Detect which cell encompasses the target text, then output its [X, Y] center coordinate. 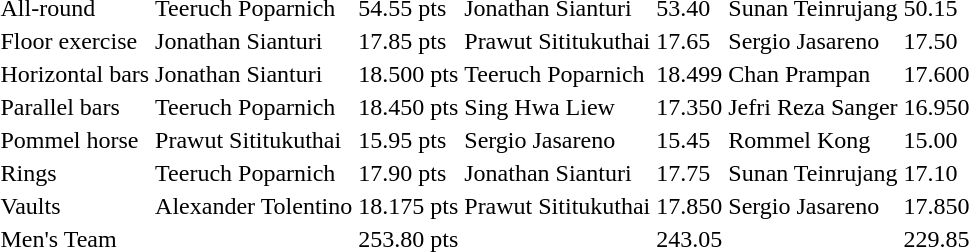
Chan Prampan [813, 74]
Sunan Teinrujang [813, 173]
17.65 [690, 41]
18.450 pts [408, 107]
15.95 pts [408, 140]
18.500 pts [408, 74]
Alexander Tolentino [254, 206]
Sing Hwa Liew [558, 107]
15.45 [690, 140]
17.350 [690, 107]
17.75 [690, 173]
17.90 pts [408, 173]
17.850 [690, 206]
18.175 pts [408, 206]
Rommel Kong [813, 140]
18.499 [690, 74]
17.85 pts [408, 41]
Jefri Reza Sanger [813, 107]
